Detect which cell encompasses the target text, then output its [x, y] center coordinate. 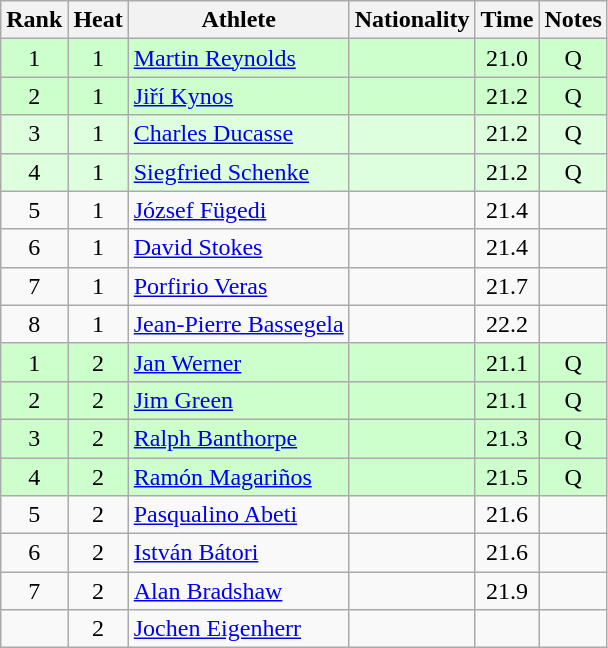
21.5 [507, 477]
Nationality [412, 20]
Jean-Pierre Bassegela [238, 324]
David Stokes [238, 248]
8 [34, 324]
Pasqualino Abeti [238, 515]
Time [507, 20]
Jiří Kynos [238, 96]
Porfirio Veras [238, 286]
22.2 [507, 324]
Alan Bradshaw [238, 591]
Notes [573, 20]
Siegfried Schenke [238, 172]
21.3 [507, 438]
Ralph Banthorpe [238, 438]
István Bátori [238, 553]
Jim Green [238, 400]
Rank [34, 20]
21.9 [507, 591]
Ramón Magariños [238, 477]
Athlete [238, 20]
Martin Reynolds [238, 58]
Charles Ducasse [238, 134]
Jochen Eigenherr [238, 629]
József Fügedi [238, 210]
21.7 [507, 286]
Heat [98, 20]
21.0 [507, 58]
Jan Werner [238, 362]
